From the cell containing the given text, extract its center point as (X, Y) coordinate. 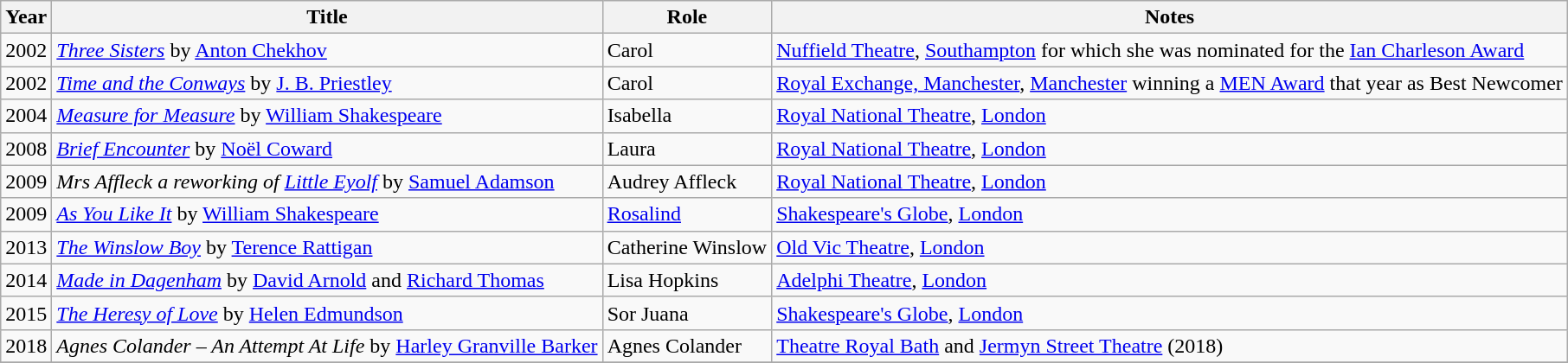
2018 (26, 346)
2014 (26, 280)
Agnes Colander – An Attempt At Life by Harley Granville Barker (327, 346)
Laura (687, 149)
2013 (26, 247)
Mrs Affleck a reworking of Little Eyolf by Samuel Adamson (327, 181)
Year (26, 17)
Made in Dagenham by David Arnold and Richard Thomas (327, 280)
Brief Encounter by Noël Coward (327, 149)
The Heresy of Love by Helen Edmundson (327, 313)
The Winslow Boy by Terence Rattigan (327, 247)
Role (687, 17)
Agnes Colander (687, 346)
Notes (1170, 17)
Old Vic Theatre, London (1170, 247)
Time and the Conways by J. B. Priestley (327, 83)
Royal Exchange, Manchester, Manchester winning a MEN Award that year as Best Newcomer (1170, 83)
Sor Juana (687, 313)
Rosalind (687, 214)
As You Like It by William Shakespeare (327, 214)
Title (327, 17)
2015 (26, 313)
Measure for Measure by William Shakespeare (327, 116)
Adelphi Theatre, London (1170, 280)
Theatre Royal Bath and Jermyn Street Theatre (2018) (1170, 346)
Isabella (687, 116)
Audrey Affleck (687, 181)
2008 (26, 149)
Catherine Winslow (687, 247)
2004 (26, 116)
Lisa Hopkins (687, 280)
Three Sisters by Anton Chekhov (327, 50)
Nuffield Theatre, Southampton for which she was nominated for the Ian Charleson Award (1170, 50)
